Return the (X, Y) coordinate for the center point of the cell that contains the specified text.  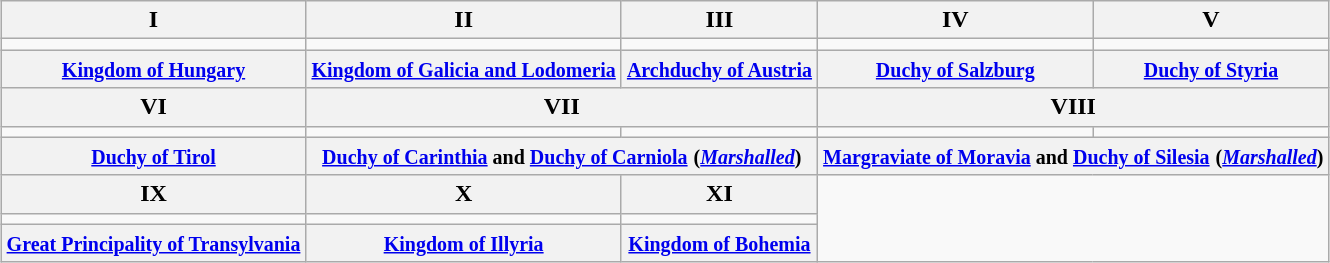
Archduchy of Austria (719, 69)
Duchy of Tirol (154, 156)
V (1211, 20)
Great Principality of Transylvania (154, 243)
Duchy of Salzburg (956, 69)
X (464, 194)
Kingdom of Illyria (464, 243)
Kingdom of Galicia and Lodomeria (464, 69)
Margraviate of Moravia and Duchy of Silesia (Marshalled) (1074, 156)
III (719, 20)
XI (719, 194)
I (154, 20)
IV (956, 20)
VIII (1074, 107)
IX (154, 194)
Duchy of Carinthia and Duchy of Carniola (Marshalled) (562, 156)
II (464, 20)
VI (154, 107)
VII (562, 107)
Duchy of Styria (1211, 69)
Kingdom of Bohemia (719, 243)
Kingdom of Hungary (154, 69)
